Extract the (X, Y) coordinate from the center of the cell holding the provided text.  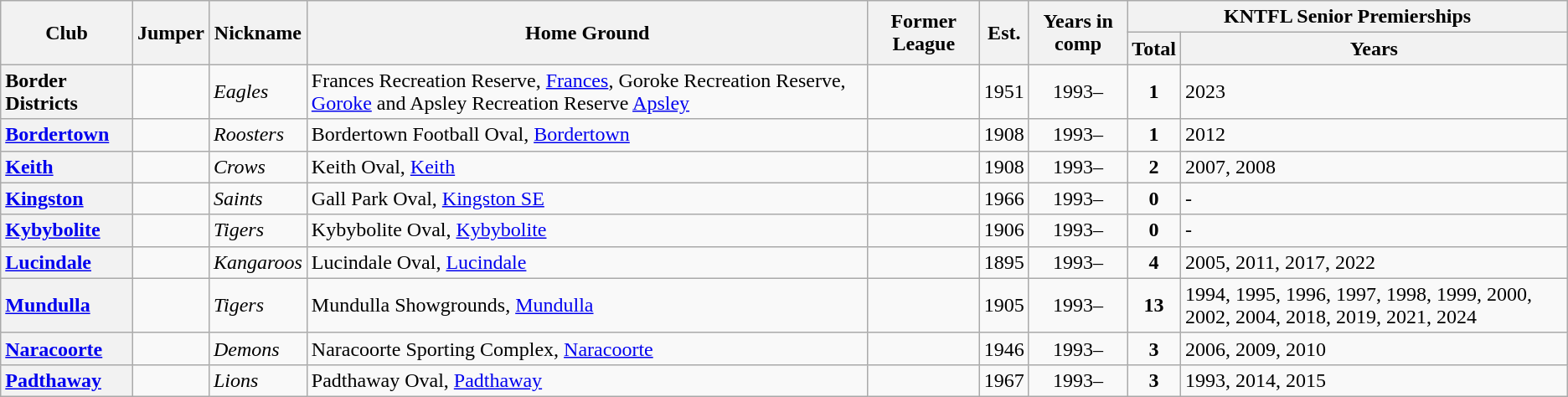
Lions (258, 380)
1951 (1003, 92)
Keith Oval, Keith (587, 167)
2 (1154, 167)
1994, 1995, 1996, 1997, 1998, 1999, 2000, 2002, 2004, 2018, 2019, 2021, 2024 (1374, 305)
Naracoorte (67, 348)
Bordertown Football Oval, Bordertown (587, 135)
Est. (1003, 33)
2005, 2011, 2017, 2022 (1374, 262)
Jumper (171, 33)
Mundulla (67, 305)
Mundulla Showgrounds, Mundulla (587, 305)
Frances Recreation Reserve, Frances, Goroke Recreation Reserve, Goroke and Apsley Recreation Reserve Apsley (587, 92)
1946 (1003, 348)
Home Ground (587, 33)
13 (1154, 305)
Years in comp (1077, 33)
Kybybolite (67, 230)
Kybybolite Oval, Kybybolite (587, 230)
Border Districts (67, 92)
Kangaroos (258, 262)
Lucindale (67, 262)
Padthaway Oval, Padthaway (587, 380)
Former League (923, 33)
Nickname (258, 33)
Kingston (67, 198)
Padthaway (67, 380)
Lucindale Oval, Lucindale (587, 262)
4 (1154, 262)
2007, 2008 (1374, 167)
Keith (67, 167)
Eagles (258, 92)
1905 (1003, 305)
2023 (1374, 92)
1906 (1003, 230)
Roosters (258, 135)
Naracoorte Sporting Complex, Naracoorte (587, 348)
Saints (258, 198)
2006, 2009, 2010 (1374, 348)
Demons (258, 348)
Gall Park Oval, Kingston SE (587, 198)
Crows (258, 167)
1966 (1003, 198)
KNTFL Senior Premierships (1347, 17)
Total (1154, 49)
Years (1374, 49)
Bordertown (67, 135)
1895 (1003, 262)
Club (67, 33)
1967 (1003, 380)
1993, 2014, 2015 (1374, 380)
2012 (1374, 135)
